Determine the (X, Y) coordinate at the center of the cell enclosing the given text.  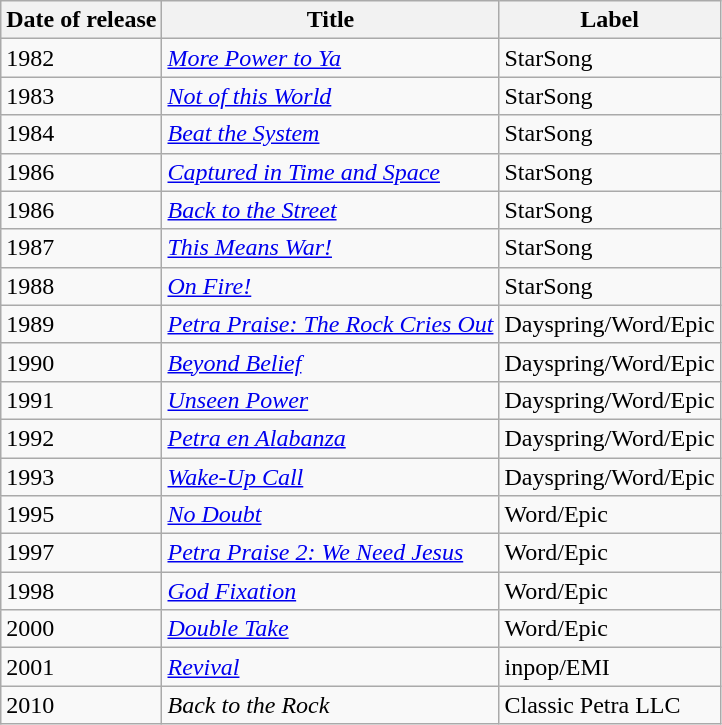
1992 (82, 438)
1990 (82, 362)
On Fire! (330, 286)
More Power to Ya (330, 58)
Back to the Rock (330, 705)
1991 (82, 400)
Double Take (330, 629)
No Doubt (330, 515)
1993 (82, 477)
Petra en Alabanza (330, 438)
This Means War! (330, 248)
Date of release (82, 20)
1998 (82, 591)
Label (610, 20)
Revival (330, 667)
1984 (82, 134)
inpop/EMI (610, 667)
2001 (82, 667)
1983 (82, 96)
1997 (82, 553)
Beat the System (330, 134)
1987 (82, 248)
Unseen Power (330, 400)
Back to the Street (330, 210)
Title (330, 20)
1982 (82, 58)
1995 (82, 515)
2000 (82, 629)
1989 (82, 324)
1988 (82, 286)
Not of this World (330, 96)
Beyond Belief (330, 362)
Petra Praise: The Rock Cries Out (330, 324)
2010 (82, 705)
Petra Praise 2: We Need Jesus (330, 553)
Classic Petra LLC (610, 705)
Wake-Up Call (330, 477)
Captured in Time and Space (330, 172)
God Fixation (330, 591)
